Search for the cell housing the specified text and yield its (X, Y) center coordinate. 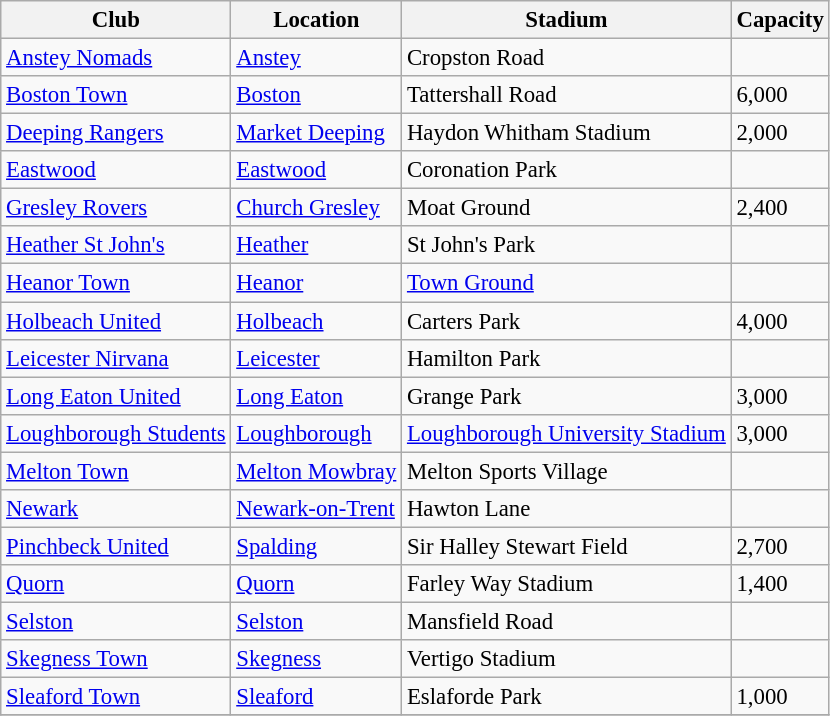
Loughborough University Stadium (567, 433)
Capacity (780, 20)
Hamilton Park (567, 358)
Town Ground (567, 283)
Long Eaton United (116, 396)
St John's Park (567, 245)
Moat Ground (567, 208)
Sleaford (316, 697)
Heather (316, 245)
Club (116, 20)
Farley Way Stadium (567, 584)
Gresley Rovers (116, 208)
Haydon Whitham Stadium (567, 133)
Melton Mowbray (316, 471)
Melton Sports Village (567, 471)
Deeping Rangers (116, 133)
Sir Halley Stewart Field (567, 546)
Hawton Lane (567, 509)
Skegness Town (116, 659)
2,700 (780, 546)
1,400 (780, 584)
Vertigo Stadium (567, 659)
Heanor (316, 283)
Coronation Park (567, 170)
Spalding (316, 546)
6,000 (780, 95)
Holbeach United (116, 321)
2,000 (780, 133)
Holbeach (316, 321)
Church Gresley (316, 208)
Loughborough Students (116, 433)
Leicester (316, 358)
Stadium (567, 20)
Anstey (316, 58)
Pinchbeck United (116, 546)
2,400 (780, 208)
Heanor Town (116, 283)
Sleaford Town (116, 697)
Boston (316, 95)
1,000 (780, 697)
Cropston Road (567, 58)
Boston Town (116, 95)
Location (316, 20)
Loughborough (316, 433)
Anstey Nomads (116, 58)
Leicester Nirvana (116, 358)
4,000 (780, 321)
Tattershall Road (567, 95)
Long Eaton (316, 396)
Heather St John's (116, 245)
Grange Park (567, 396)
Eslaforde Park (567, 697)
Melton Town (116, 471)
Market Deeping (316, 133)
Carters Park (567, 321)
Skegness (316, 659)
Newark-on-Trent (316, 509)
Newark (116, 509)
Mansfield Road (567, 621)
